Identify which cell holds the provided text, then report its [X, Y] central coordinate. 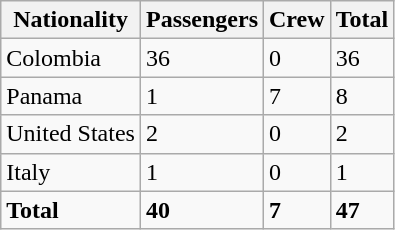
United States [71, 134]
47 [362, 210]
Crew [298, 20]
Colombia [71, 58]
40 [202, 210]
Passengers [202, 20]
Italy [71, 172]
Panama [71, 96]
8 [362, 96]
Nationality [71, 20]
